Provide the (x, y) coordinate of the cell's center where the given text is located.  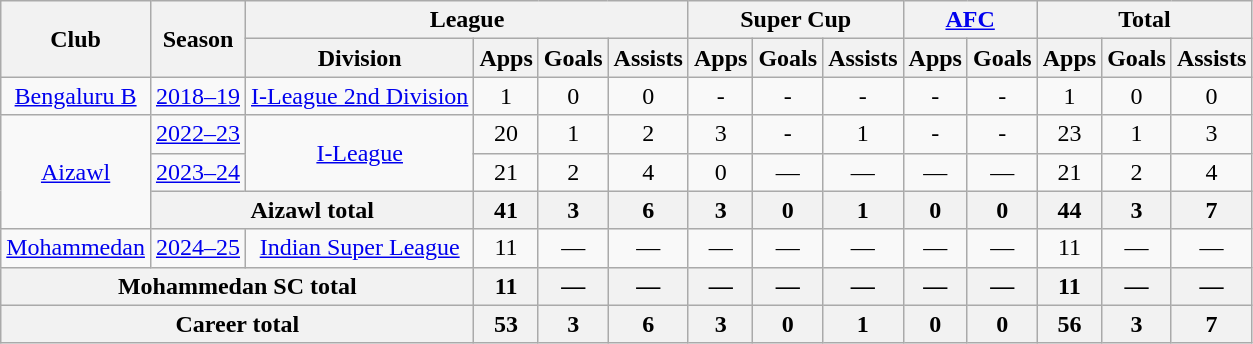
Career total (238, 324)
2024–25 (198, 248)
Bengaluru B (76, 96)
Division (360, 58)
41 (506, 210)
Aizawl total (312, 210)
AFC (970, 20)
Indian Super League (360, 248)
2022–23 (198, 134)
Total (1144, 20)
20 (506, 134)
2018–19 (198, 96)
44 (1069, 210)
League (468, 20)
23 (1069, 134)
I-League (360, 153)
56 (1069, 324)
Season (198, 39)
53 (506, 324)
Club (76, 39)
Mohammedan (76, 248)
Super Cup (796, 20)
Mohammedan SC total (238, 286)
I-League 2nd Division (360, 96)
2023–24 (198, 172)
Aizawl (76, 172)
